For the text-containing cell, return its midpoint in (X, Y) coordinate format. 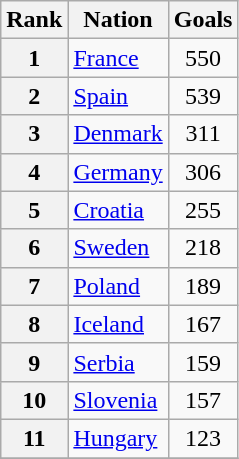
Nation (118, 20)
1 (34, 58)
10 (34, 400)
2 (34, 96)
218 (203, 248)
311 (203, 134)
Goals (203, 20)
3 (34, 134)
6 (34, 248)
France (118, 58)
159 (203, 362)
550 (203, 58)
8 (34, 324)
Serbia (118, 362)
539 (203, 96)
Sweden (118, 248)
Denmark (118, 134)
306 (203, 172)
Croatia (118, 210)
Rank (34, 20)
4 (34, 172)
157 (203, 400)
Slovenia (118, 400)
Spain (118, 96)
189 (203, 286)
7 (34, 286)
Iceland (118, 324)
Germany (118, 172)
123 (203, 438)
Poland (118, 286)
11 (34, 438)
9 (34, 362)
167 (203, 324)
255 (203, 210)
Hungary (118, 438)
5 (34, 210)
